Extract the [x, y] coordinate from the center of the cell holding the provided text.  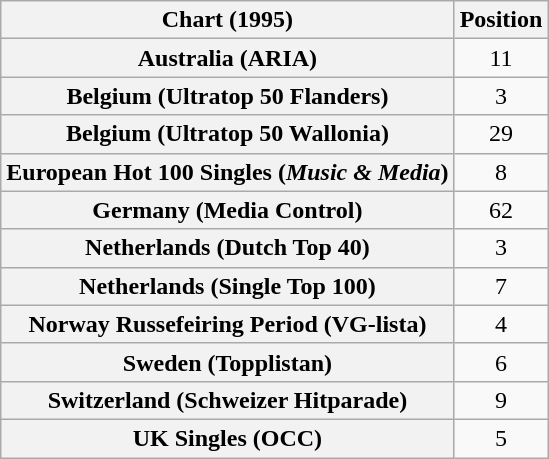
Belgium (Ultratop 50 Wallonia) [228, 134]
8 [501, 172]
Sweden (Topplistan) [228, 362]
Position [501, 20]
Australia (ARIA) [228, 58]
Belgium (Ultratop 50 Flanders) [228, 96]
9 [501, 400]
Germany (Media Control) [228, 210]
UK Singles (OCC) [228, 438]
Switzerland (Schweizer Hitparade) [228, 400]
Netherlands (Dutch Top 40) [228, 248]
62 [501, 210]
Chart (1995) [228, 20]
Netherlands (Single Top 100) [228, 286]
29 [501, 134]
11 [501, 58]
5 [501, 438]
Norway Russefeiring Period (VG-lista) [228, 324]
6 [501, 362]
7 [501, 286]
4 [501, 324]
European Hot 100 Singles (Music & Media) [228, 172]
